Return [x, y] of the center of cell containing provided text 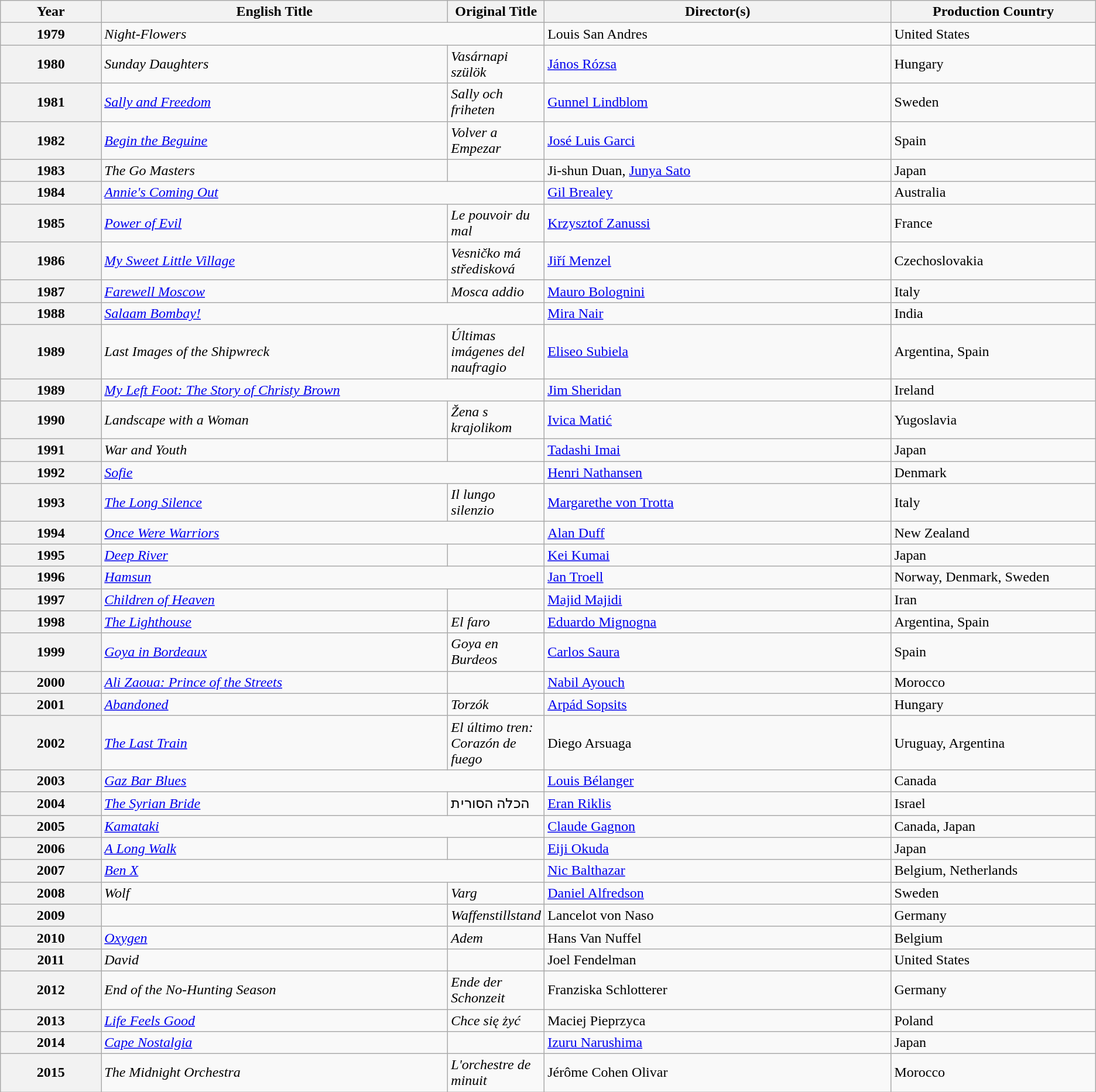
Jérôme Cohen Olivar [718, 1073]
2011 [51, 960]
2008 [51, 893]
Czechoslovakia [993, 261]
Eiji Okuda [718, 848]
Diego Arsuaga [718, 742]
Israel [993, 803]
2000 [51, 682]
Hamsun [323, 577]
Margarethe von Trotta [718, 502]
Eliseo Subiela [718, 351]
The Lighthouse [275, 622]
France [993, 222]
Mosca addio [496, 291]
Ben X [323, 871]
1994 [51, 533]
Carlos Saura [718, 652]
Claude Gagnon [718, 826]
Sally and Freedom [275, 102]
Torzók [496, 704]
2004 [51, 803]
Life Feels Good [275, 1021]
2003 [51, 781]
Year [51, 12]
Vasárnapi szülök [496, 64]
1988 [51, 313]
Le pouvoir du mal [496, 222]
Gil Brealey [718, 193]
2009 [51, 915]
Waffenstillstand [496, 915]
1991 [51, 450]
Abandoned [275, 704]
1995 [51, 555]
1996 [51, 577]
1990 [51, 420]
Ivica Matić [718, 420]
Children of Heaven [275, 600]
The Syrian Bride [275, 803]
Begin the Beguine [275, 141]
1980 [51, 64]
Goya en Burdeos [496, 652]
Franziska Schlotterer [718, 990]
1986 [51, 261]
Power of Evil [275, 222]
Majid Majidi [718, 600]
Kamataki [323, 826]
1997 [51, 600]
2002 [51, 742]
Varg [496, 893]
Original Title [496, 12]
Night-Flowers [323, 34]
Henri Nathansen [718, 473]
Belgium [993, 937]
1993 [51, 502]
1981 [51, 102]
1999 [51, 652]
Canada [993, 781]
War and Youth [275, 450]
Iran [993, 600]
1987 [51, 291]
Chce się żyć [496, 1021]
Alan Duff [718, 533]
The Last Train [275, 742]
Daniel Alfredson [718, 893]
Tadashi Imai [718, 450]
The Go Masters [275, 170]
The Midnight Orchestra [275, 1073]
India [993, 313]
Production Country [993, 12]
Gunnel Lindblom [718, 102]
Ji-shun Duan, Junya Sato [718, 170]
End of the No-Hunting Season [275, 990]
2015 [51, 1073]
Last Images of the Shipwreck [275, 351]
Once Were Warriors [323, 533]
János Rózsa [718, 64]
Goya in Bordeaux [275, 652]
Lancelot von Naso [718, 915]
1992 [51, 473]
Vesničko má středisková [496, 261]
Žena s krajolikom [496, 420]
Krzysztof Zanussi [718, 222]
Annie's Coming Out [323, 193]
Denmark [993, 473]
Mauro Bolognini [718, 291]
A Long Walk [275, 848]
Hans Van Nuffel [718, 937]
Jiří Menzel [718, 261]
2001 [51, 704]
Belgium, Netherlands [993, 871]
Wolf [275, 893]
Salaam Bombay! [323, 313]
הכלה הסורית [496, 803]
Sally och friheten [496, 102]
2005 [51, 826]
2014 [51, 1043]
Ireland [993, 389]
Il lungo silenzio [496, 502]
Nabil Ayouch [718, 682]
2013 [51, 1021]
Poland [993, 1021]
Ali Zaoua: Prince of the Streets [275, 682]
El último tren: Corazón de fuego [496, 742]
2007 [51, 871]
1985 [51, 222]
The Long Silence [275, 502]
Louis Bélanger [718, 781]
Adem [496, 937]
Uruguay, Argentina [993, 742]
My Sweet Little Village [275, 261]
Gaz Bar Blues [323, 781]
Deep River [275, 555]
Mira Nair [718, 313]
Ende der Schonzeit [496, 990]
2006 [51, 848]
Izuru Narushima [718, 1043]
Kei Kumai [718, 555]
2012 [51, 990]
1984 [51, 193]
José Luis Garci [718, 141]
Oxygen [275, 937]
1982 [51, 141]
El faro [496, 622]
1983 [51, 170]
Eduardo Mignogna [718, 622]
Eran Riklis [718, 803]
Director(s) [718, 12]
Jan Troell [718, 577]
Yugoslavia [993, 420]
Cape Nostalgia [275, 1043]
New Zealand [993, 533]
Volver a Empezar [496, 141]
Louis San Andres [718, 34]
Maciej Pieprzyca [718, 1021]
Jim Sheridan [718, 389]
My Left Foot: The Story of Christy Brown [323, 389]
Australia [993, 193]
Sofie [323, 473]
Nic Balthazar [718, 871]
David [275, 960]
Joel Fendelman [718, 960]
Landscape with a Woman [275, 420]
Arpád Sopsits [718, 704]
2010 [51, 937]
Canada, Japan [993, 826]
Últimas imágenes del naufragio [496, 351]
Sunday Daughters [275, 64]
Norway, Denmark, Sweden [993, 577]
Farewell Moscow [275, 291]
1979 [51, 34]
L'orchestre de minuit [496, 1073]
English Title [275, 12]
1998 [51, 622]
